Detect which cell encompasses the target text, then output its (X, Y) center coordinate. 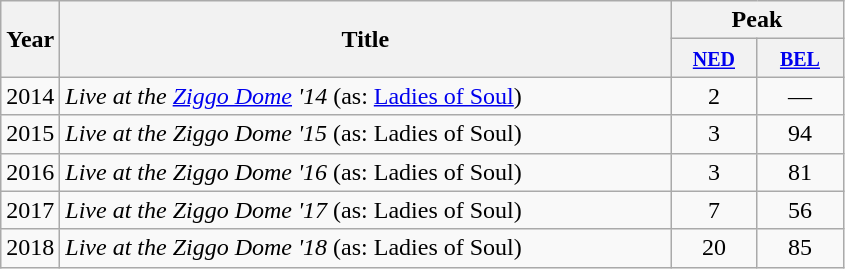
94 (800, 134)
Live at the Ziggo Dome '16 (as: Ladies of Soul) (366, 172)
Title (366, 39)
85 (800, 248)
— (800, 96)
2016 (30, 172)
2014 (30, 96)
Year (30, 39)
BEL (800, 58)
NED (714, 58)
2017 (30, 210)
Live at the Ziggo Dome '18 (as: Ladies of Soul) (366, 248)
2018 (30, 248)
Live at the Ziggo Dome '14 (as: Ladies of Soul) (366, 96)
56 (800, 210)
Live at the Ziggo Dome '15 (as: Ladies of Soul) (366, 134)
Live at the Ziggo Dome '17 (as: Ladies of Soul) (366, 210)
2 (714, 96)
2015 (30, 134)
Peak (757, 20)
20 (714, 248)
7 (714, 210)
81 (800, 172)
